For the text-containing cell, return its midpoint in [X, Y] coordinate format. 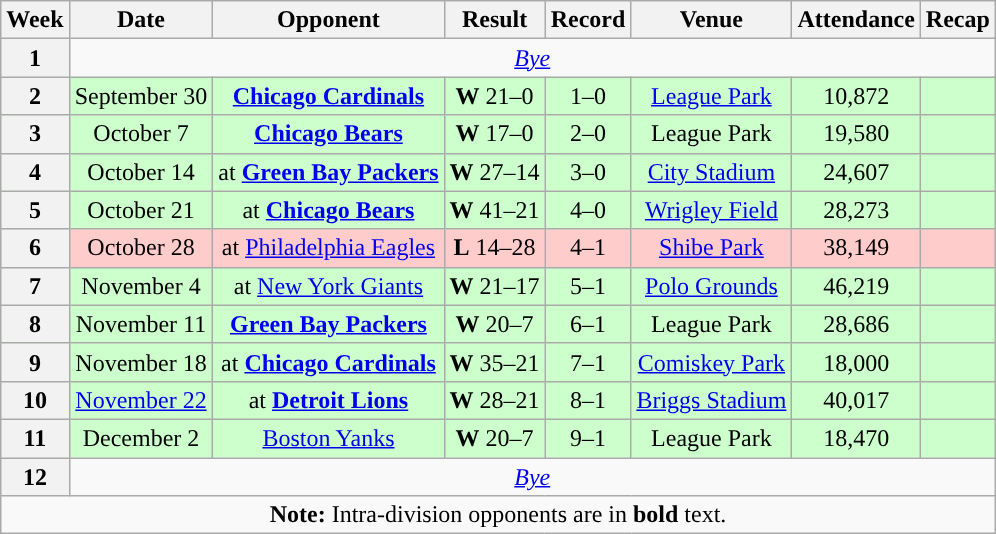
October 14 [141, 172]
L 14–28 [494, 248]
September 30 [141, 96]
Wrigley Field [712, 210]
Result [494, 20]
3 [35, 134]
W 21–17 [494, 286]
Opponent [328, 20]
November 4 [141, 286]
8 [35, 324]
38,149 [856, 248]
2–0 [588, 134]
1–0 [588, 96]
19,580 [856, 134]
November 11 [141, 324]
November 22 [141, 400]
Record [588, 20]
9–1 [588, 438]
Chicago Cardinals [328, 96]
Venue [712, 20]
Polo Grounds [712, 286]
Week [35, 20]
Briggs Stadium [712, 400]
7 [35, 286]
46,219 [856, 286]
7–1 [588, 362]
November 18 [141, 362]
October 28 [141, 248]
W 35–21 [494, 362]
40,017 [856, 400]
October 21 [141, 210]
4–0 [588, 210]
3–0 [588, 172]
Comiskey Park [712, 362]
8–1 [588, 400]
December 2 [141, 438]
2 [35, 96]
Attendance [856, 20]
Shibe Park [712, 248]
10 [35, 400]
6–1 [588, 324]
Chicago Bears [328, 134]
at Detroit Lions [328, 400]
W 41–21 [494, 210]
October 7 [141, 134]
W 21–0 [494, 96]
Date [141, 20]
at Philadelphia Eagles [328, 248]
6 [35, 248]
at Chicago Cardinals [328, 362]
1 [35, 58]
W 28–21 [494, 400]
at Green Bay Packers [328, 172]
10,872 [856, 96]
Note: Intra-division opponents are in bold text. [498, 515]
W 17–0 [494, 134]
Recap [958, 20]
at Chicago Bears [328, 210]
18,000 [856, 362]
24,607 [856, 172]
City Stadium [712, 172]
28,273 [856, 210]
12 [35, 477]
5 [35, 210]
4–1 [588, 248]
at New York Giants [328, 286]
28,686 [856, 324]
W 27–14 [494, 172]
9 [35, 362]
4 [35, 172]
Boston Yanks [328, 438]
11 [35, 438]
18,470 [856, 438]
5–1 [588, 286]
Green Bay Packers [328, 324]
